Determine the [x, y] coordinate at the center of the cell enclosing the given text.  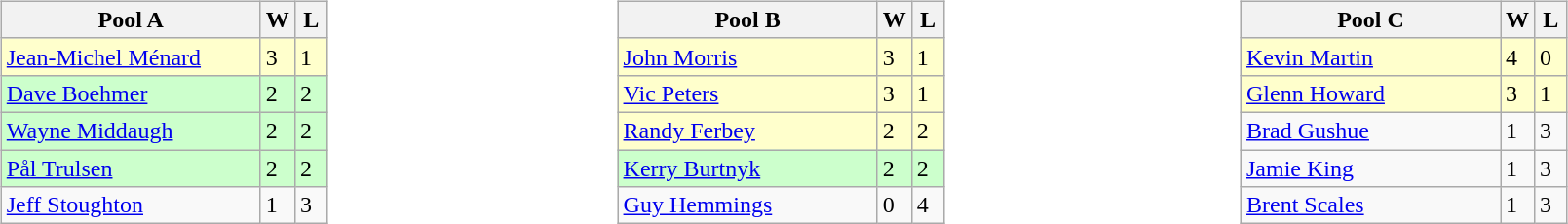
Jamie King [1370, 168]
Glenn Howard [1370, 93]
Brent Scales [1370, 205]
Jean-Michel Ménard [131, 56]
Wayne Middaugh [131, 131]
Pool A [131, 19]
Pool B [747, 19]
Brad Gushue [1370, 131]
Kevin Martin [1370, 56]
John Morris [747, 56]
Jeff Stoughton [131, 205]
Dave Boehmer [131, 93]
Vic Peters [747, 93]
Pool C [1370, 19]
Pål Trulsen [131, 168]
Kerry Burtnyk [747, 168]
Randy Ferbey [747, 131]
Guy Hemmings [747, 205]
